Extract the [X, Y] coordinate from the center of the cell holding the provided text.  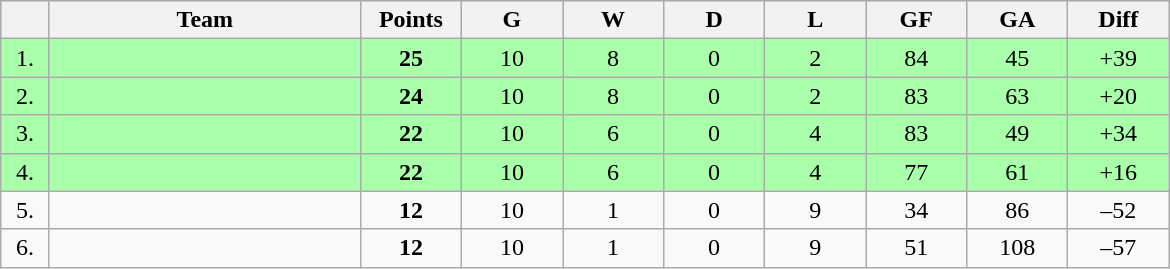
84 [916, 58]
63 [1018, 96]
+16 [1118, 172]
51 [916, 248]
+20 [1118, 96]
GF [916, 20]
4. [26, 172]
1. [26, 58]
77 [916, 172]
6. [26, 248]
2. [26, 96]
108 [1018, 248]
5. [26, 210]
3. [26, 134]
D [714, 20]
+34 [1118, 134]
Diff [1118, 20]
24 [410, 96]
W [612, 20]
49 [1018, 134]
Points [410, 20]
+39 [1118, 58]
25 [410, 58]
61 [1018, 172]
86 [1018, 210]
L [816, 20]
34 [916, 210]
Team [204, 20]
–57 [1118, 248]
45 [1018, 58]
–52 [1118, 210]
GA [1018, 20]
G [512, 20]
